Locate the cell with the specified text and output its (X, Y) center coordinate. 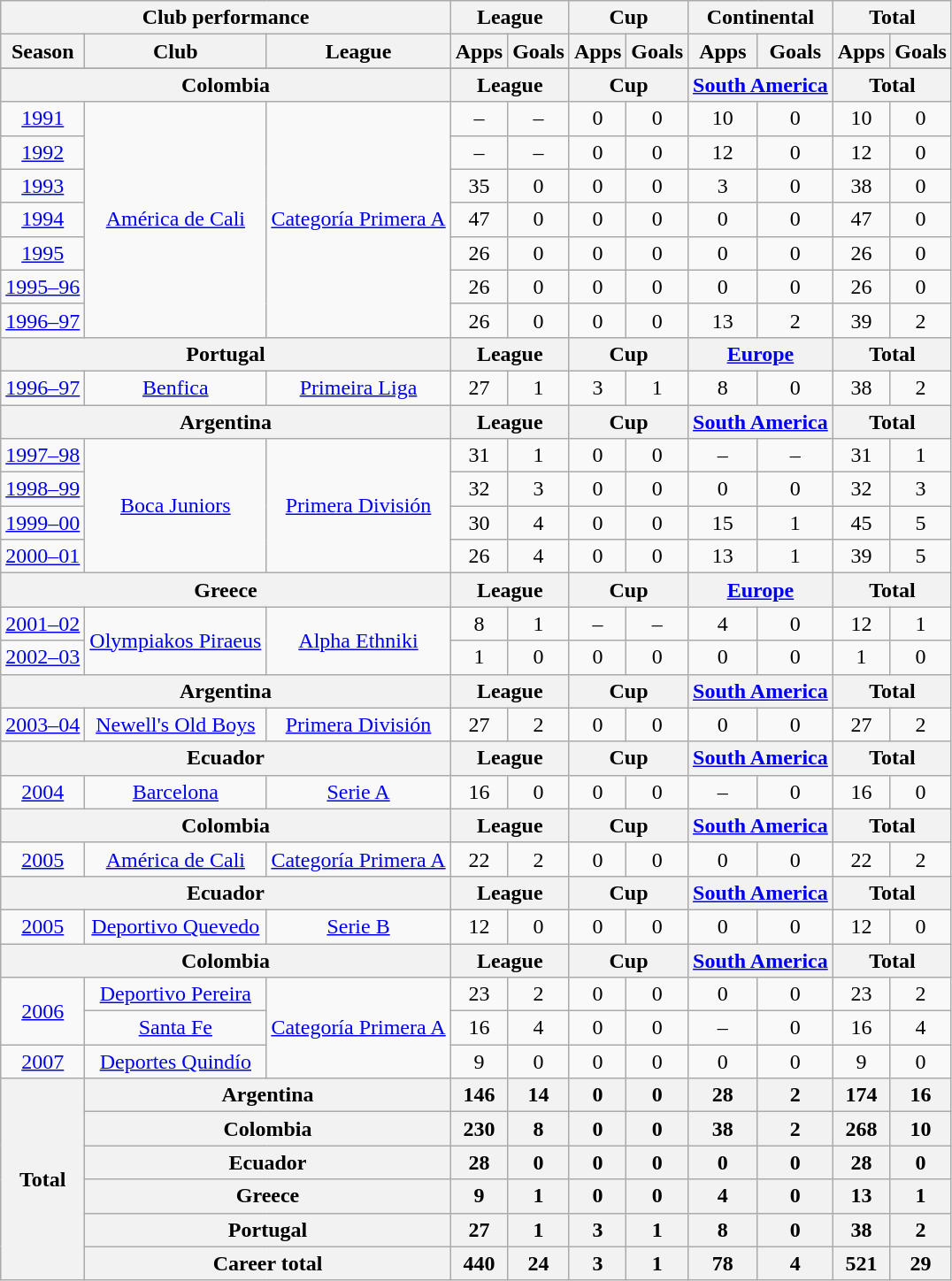
2000–01 (42, 556)
1997–98 (42, 456)
1999–00 (42, 523)
2003–04 (42, 725)
2001–02 (42, 624)
29 (921, 1263)
521 (861, 1263)
Benfica (175, 387)
230 (479, 1129)
Newell's Old Boys (175, 725)
Serie A (358, 792)
1992 (42, 152)
268 (861, 1129)
Barcelona (175, 792)
2006 (42, 1011)
15 (724, 523)
Santa Fe (175, 1028)
1994 (42, 219)
Olympiakos Piraeus (175, 640)
146 (479, 1095)
2002–03 (42, 657)
45 (861, 523)
78 (724, 1263)
14 (539, 1095)
2007 (42, 1062)
24 (539, 1263)
Continental (761, 18)
174 (861, 1095)
2004 (42, 792)
Club performance (226, 18)
Career total (267, 1263)
Primeira Liga (358, 387)
Season (42, 51)
1998–99 (42, 489)
35 (479, 186)
30 (479, 523)
Alpha Ethniki (358, 640)
Deportivo Pereira (175, 994)
Deportes Quindío (175, 1062)
Serie B (358, 926)
1993 (42, 186)
1995–96 (42, 287)
Deportivo Quevedo (175, 926)
440 (479, 1263)
1991 (42, 119)
Club (175, 51)
Boca Juniors (175, 506)
1995 (42, 253)
